Pinpoint the cell where the given text exists, returning its [X, Y] midpoint coordinate. 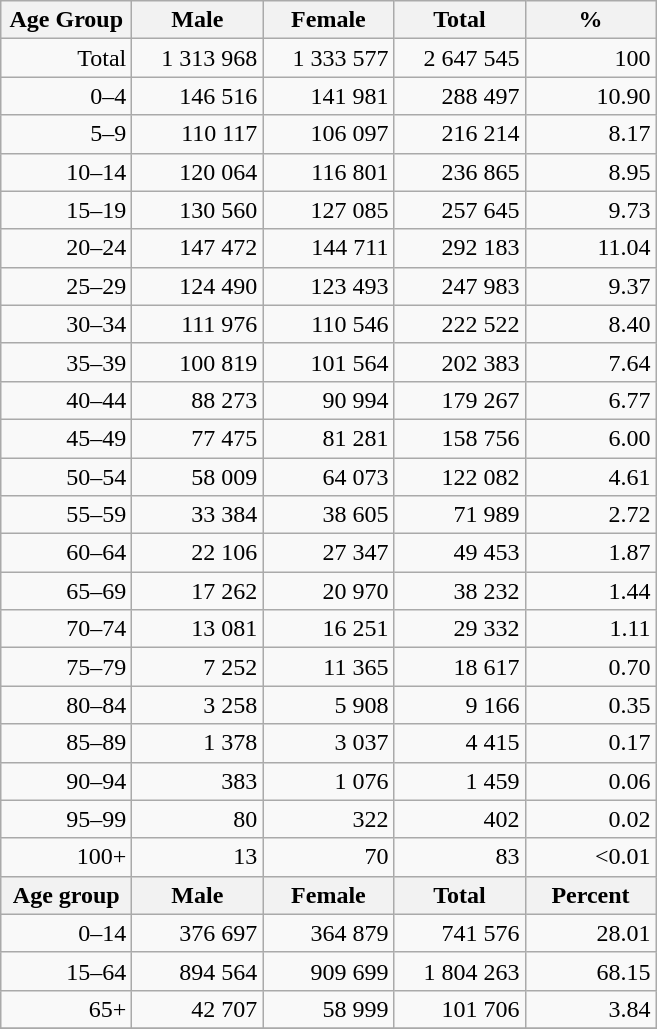
13 [198, 857]
7.64 [590, 362]
222 522 [460, 324]
15–64 [66, 971]
0.02 [590, 819]
236 865 [460, 172]
0.70 [590, 667]
894 564 [198, 971]
17 262 [198, 591]
13 081 [198, 629]
18 617 [460, 667]
55–59 [66, 515]
95–99 [66, 819]
127 085 [328, 210]
1 333 577 [328, 58]
50–54 [66, 477]
2 647 545 [460, 58]
0.35 [590, 705]
1 378 [198, 743]
123 493 [328, 286]
909 699 [328, 971]
25–29 [66, 286]
8.40 [590, 324]
27 347 [328, 553]
1 313 968 [198, 58]
364 879 [328, 933]
38 605 [328, 515]
Age group [66, 895]
0.17 [590, 743]
40–44 [66, 400]
130 560 [198, 210]
376 697 [198, 933]
9.37 [590, 286]
68.15 [590, 971]
257 645 [460, 210]
28.01 [590, 933]
77 475 [198, 438]
7 252 [198, 667]
3 258 [198, 705]
6.00 [590, 438]
Percent [590, 895]
101 564 [328, 362]
402 [460, 819]
147 472 [198, 248]
3.84 [590, 1009]
% [590, 20]
0–4 [66, 96]
45–49 [66, 438]
20–24 [66, 248]
80 [198, 819]
5–9 [66, 134]
38 232 [460, 591]
83 [460, 857]
3 037 [328, 743]
16 251 [328, 629]
100+ [66, 857]
4.61 [590, 477]
22 106 [198, 553]
9 166 [460, 705]
1.87 [590, 553]
158 756 [460, 438]
20 970 [328, 591]
2.72 [590, 515]
65–69 [66, 591]
90–94 [66, 781]
741 576 [460, 933]
81 281 [328, 438]
70–74 [66, 629]
0–14 [66, 933]
88 273 [198, 400]
10–14 [66, 172]
202 383 [460, 362]
6.77 [590, 400]
5 908 [328, 705]
30–34 [66, 324]
60–64 [66, 553]
383 [198, 781]
65+ [66, 1009]
106 097 [328, 134]
146 516 [198, 96]
64 073 [328, 477]
58 009 [198, 477]
35–39 [66, 362]
1 459 [460, 781]
10.90 [590, 96]
322 [328, 819]
0.06 [590, 781]
33 384 [198, 515]
247 983 [460, 286]
1.44 [590, 591]
116 801 [328, 172]
9.73 [590, 210]
100 [590, 58]
122 082 [460, 477]
216 214 [460, 134]
1.11 [590, 629]
<0.01 [590, 857]
1 076 [328, 781]
11 365 [328, 667]
8.95 [590, 172]
141 981 [328, 96]
179 267 [460, 400]
120 064 [198, 172]
58 999 [328, 1009]
110 117 [198, 134]
124 490 [198, 286]
49 453 [460, 553]
1 804 263 [460, 971]
15–19 [66, 210]
101 706 [460, 1009]
Age Group [66, 20]
80–84 [66, 705]
29 332 [460, 629]
144 711 [328, 248]
70 [328, 857]
42 707 [198, 1009]
4 415 [460, 743]
75–79 [66, 667]
292 183 [460, 248]
110 546 [328, 324]
8.17 [590, 134]
288 497 [460, 96]
85–89 [66, 743]
11.04 [590, 248]
90 994 [328, 400]
71 989 [460, 515]
111 976 [198, 324]
100 819 [198, 362]
